Find where the given text appears and provide that cell's center as (x, y) coordinate. 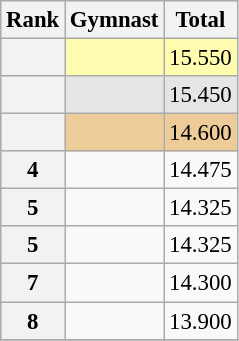
15.450 (200, 95)
13.900 (200, 321)
8 (33, 321)
4 (33, 170)
Gymnast (114, 20)
Rank (33, 20)
14.600 (200, 133)
14.475 (200, 170)
14.300 (200, 283)
15.550 (200, 58)
Total (200, 20)
7 (33, 283)
